Determine the [X, Y] coordinate at the center of the cell enclosing the given text.  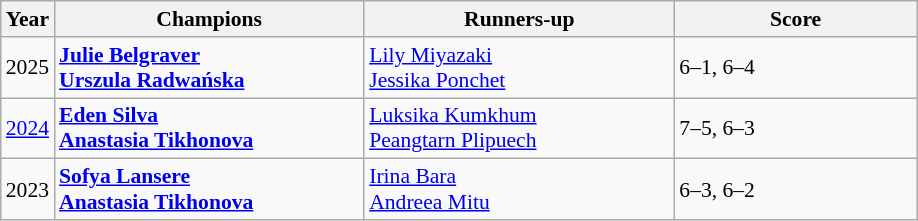
6–1, 6–4 [796, 68]
2023 [28, 190]
Eden Silva Anastasia Tikhonova [209, 128]
Year [28, 19]
2024 [28, 128]
Champions [209, 19]
Luksika Kumkhum Peangtarn Plipuech [519, 128]
Julie Belgraver Urszula Radwańska [209, 68]
2025 [28, 68]
7–5, 6–3 [796, 128]
Lily Miyazaki Jessika Ponchet [519, 68]
6–3, 6–2 [796, 190]
Irina Bara Andreea Mitu [519, 190]
Runners-up [519, 19]
Sofya Lansere Anastasia Tikhonova [209, 190]
Score [796, 19]
